Return [X, Y] of the center of cell containing provided text 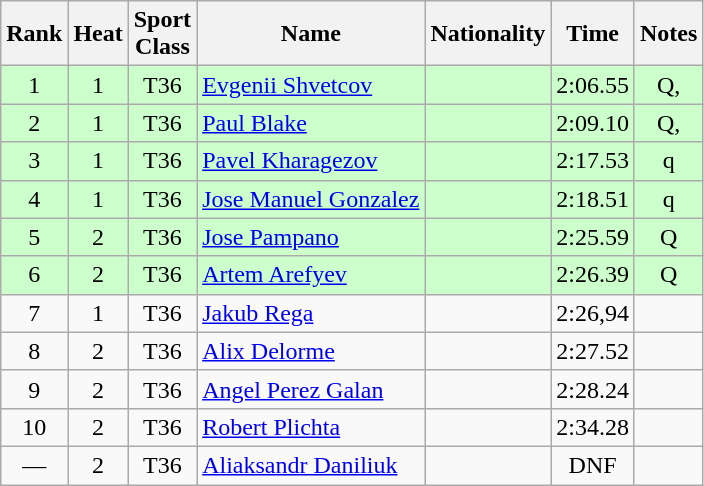
Aliaksandr Daniliuk [311, 465]
Angel Perez Galan [311, 389]
2:34.28 [593, 427]
2:06.55 [593, 85]
Nationality [488, 34]
9 [34, 389]
7 [34, 313]
Time [593, 34]
2:17.53 [593, 161]
Robert Plichta [311, 427]
Jose Manuel Gonzalez [311, 199]
Notes [668, 34]
Evgenii Shvetcov [311, 85]
Jose Pampano [311, 237]
2:28.24 [593, 389]
Paul Blake [311, 123]
2:26.39 [593, 275]
3 [34, 161]
Heat [98, 34]
— [34, 465]
4 [34, 199]
8 [34, 351]
2:18.51 [593, 199]
2:25.59 [593, 237]
SportClass [162, 34]
Jakub Rega [311, 313]
Artem Arefyev [311, 275]
2:09.10 [593, 123]
Rank [34, 34]
2:27.52 [593, 351]
5 [34, 237]
Alix Delorme [311, 351]
6 [34, 275]
Pavel Kharagezov [311, 161]
10 [34, 427]
Name [311, 34]
DNF [593, 465]
2:26,94 [593, 313]
